Pinpoint the cell where the given text exists, returning its [x, y] midpoint coordinate. 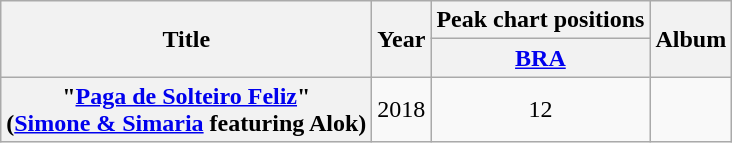
BRA [540, 58]
Title [186, 39]
"Paga de Solteiro Feliz"(Simone & Simaria featuring Alok) [186, 110]
Album [691, 39]
2018 [402, 110]
12 [540, 110]
Year [402, 39]
Peak chart positions [540, 20]
